Detect which cell encompasses the target text, then output its (X, Y) center coordinate. 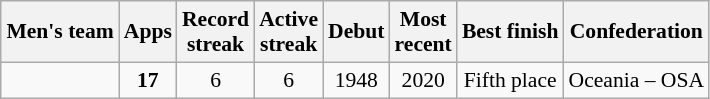
Apps (148, 32)
Activestreak (288, 32)
Debut (356, 32)
Fifth place (510, 80)
Recordstreak (216, 32)
Best finish (510, 32)
Mostrecent (424, 32)
Confederation (637, 32)
Men's team (60, 32)
2020 (424, 80)
Oceania – OSA (637, 80)
1948 (356, 80)
17 (148, 80)
